Pinpoint the cell where the given text exists, returning its (X, Y) midpoint coordinate. 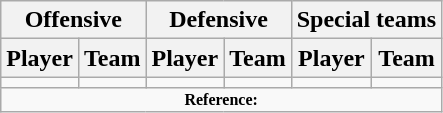
Offensive (74, 20)
Special teams (366, 20)
Defensive (218, 20)
Reference: (222, 100)
